Capture the cell that displays the provided text and extract its [X, Y] central coordinate. 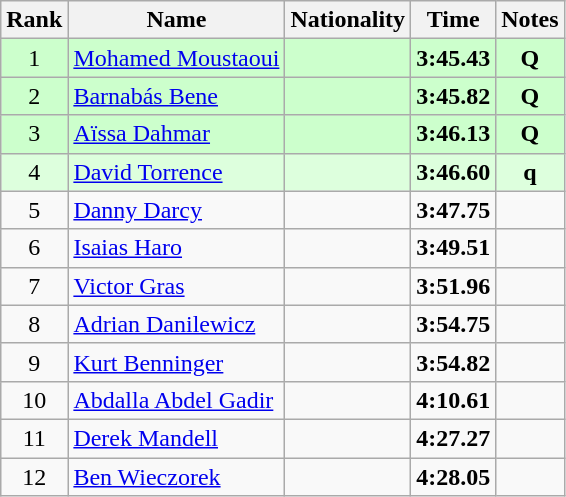
Adrian Danilewicz [176, 324]
Rank [34, 20]
3:45.82 [454, 96]
Abdalla Abdel Gadir [176, 400]
3:45.43 [454, 58]
3:49.51 [454, 248]
3:47.75 [454, 210]
4 [34, 172]
6 [34, 248]
Barnabás Bene [176, 96]
q [530, 172]
4:27.27 [454, 438]
Nationality [348, 20]
Aïssa Dahmar [176, 134]
Kurt Benninger [176, 362]
David Torrence [176, 172]
10 [34, 400]
3:46.13 [454, 134]
11 [34, 438]
2 [34, 96]
1 [34, 58]
Ben Wieczorek [176, 477]
3:54.75 [454, 324]
5 [34, 210]
9 [34, 362]
3:51.96 [454, 286]
Danny Darcy [176, 210]
7 [34, 286]
Derek Mandell [176, 438]
12 [34, 477]
Mohamed Moustaoui [176, 58]
8 [34, 324]
4:10.61 [454, 400]
Name [176, 20]
Time [454, 20]
Victor Gras [176, 286]
3:54.82 [454, 362]
Notes [530, 20]
4:28.05 [454, 477]
3:46.60 [454, 172]
3 [34, 134]
Isaias Haro [176, 248]
